Provide the [X, Y] coordinate of the cell's center where the given text is located.  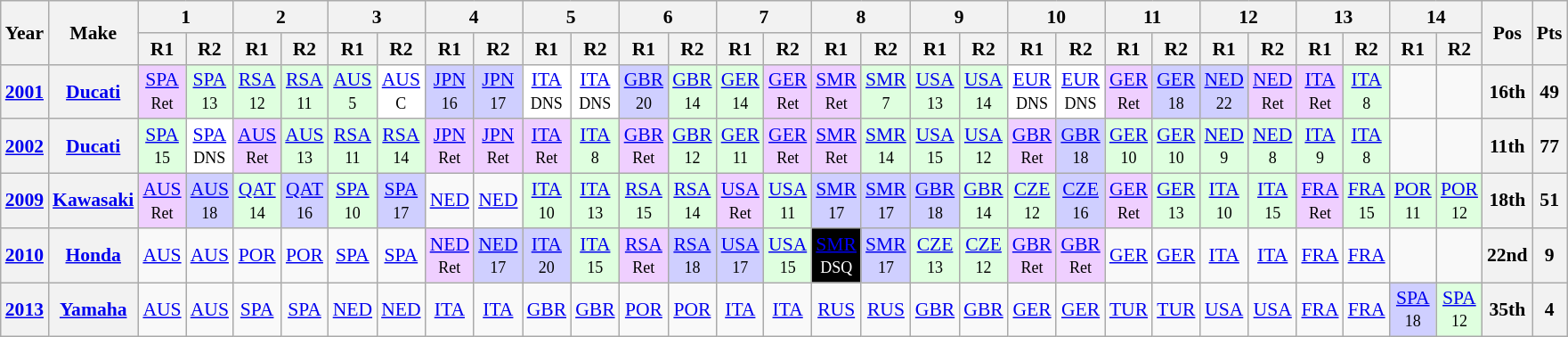
13 [1343, 17]
6 [668, 17]
ITA20 [547, 255]
SPA13 [210, 91]
AUS13 [305, 146]
POR11 [1413, 201]
ITA13 [595, 201]
POR12 [1459, 201]
Kawasaki [93, 201]
8 [860, 17]
Honda [93, 255]
14 [1436, 17]
18th [1507, 201]
51 [1549, 201]
USA13 [935, 91]
GER14 [741, 91]
RSA12 [256, 91]
SPA18 [1413, 310]
Pos [1507, 32]
QAT16 [305, 201]
RSA15 [645, 201]
16th [1507, 91]
FRARet [1320, 201]
SPADNS [210, 146]
SPA10 [353, 201]
49 [1549, 91]
NED8 [1272, 146]
QAT14 [256, 201]
CZE16 [1081, 201]
10 [1056, 17]
GBR12 [693, 146]
NED9 [1223, 146]
RSARet [645, 255]
SMR7 [886, 91]
SPA17 [401, 201]
35th [1507, 310]
JPN17 [498, 91]
5 [572, 17]
SMR14 [886, 146]
USA14 [983, 91]
22nd [1507, 255]
Pts [1549, 32]
AUS5 [353, 91]
11th [1507, 146]
SPARet [162, 91]
SPA12 [1459, 310]
2010 [25, 255]
11 [1152, 17]
CZE13 [935, 255]
2002 [25, 146]
NED17 [498, 255]
NED22 [1223, 91]
GER13 [1175, 201]
GBR20 [645, 91]
FRA15 [1367, 201]
2009 [25, 201]
AUSC [401, 91]
3 [378, 17]
USA11 [787, 201]
2013 [25, 310]
2 [281, 17]
77 [1549, 146]
RSA18 [693, 255]
GER18 [1175, 91]
AUS18 [210, 201]
SMRDSQ [836, 255]
USA12 [983, 146]
SPA15 [162, 146]
USA17 [741, 255]
2001 [25, 91]
USARet [741, 201]
ITA9 [1320, 146]
12 [1248, 17]
GER11 [741, 146]
Year [25, 32]
7 [764, 17]
Yamaha [93, 310]
Make [93, 32]
1 [185, 17]
JPN16 [450, 91]
